Detect which cell encompasses the target text, then output its [X, Y] center coordinate. 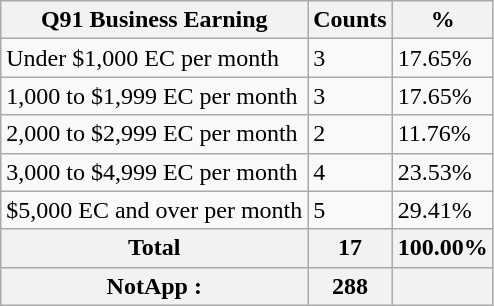
4 [350, 172]
288 [350, 286]
% [442, 20]
29.41% [442, 210]
2,000 to $2,999 EC per month [154, 134]
NotApp : [154, 286]
100.00% [442, 248]
Under $1,000 EC per month [154, 58]
Total [154, 248]
17 [350, 248]
Q91 Business Earning [154, 20]
1,000 to $1,999 EC per month [154, 96]
11.76% [442, 134]
$5,000 EC and over per month [154, 210]
3,000 to $4,999 EC per month [154, 172]
Counts [350, 20]
2 [350, 134]
5 [350, 210]
23.53% [442, 172]
